Output the [X, Y] coordinate of the center of the cell containing the given text.  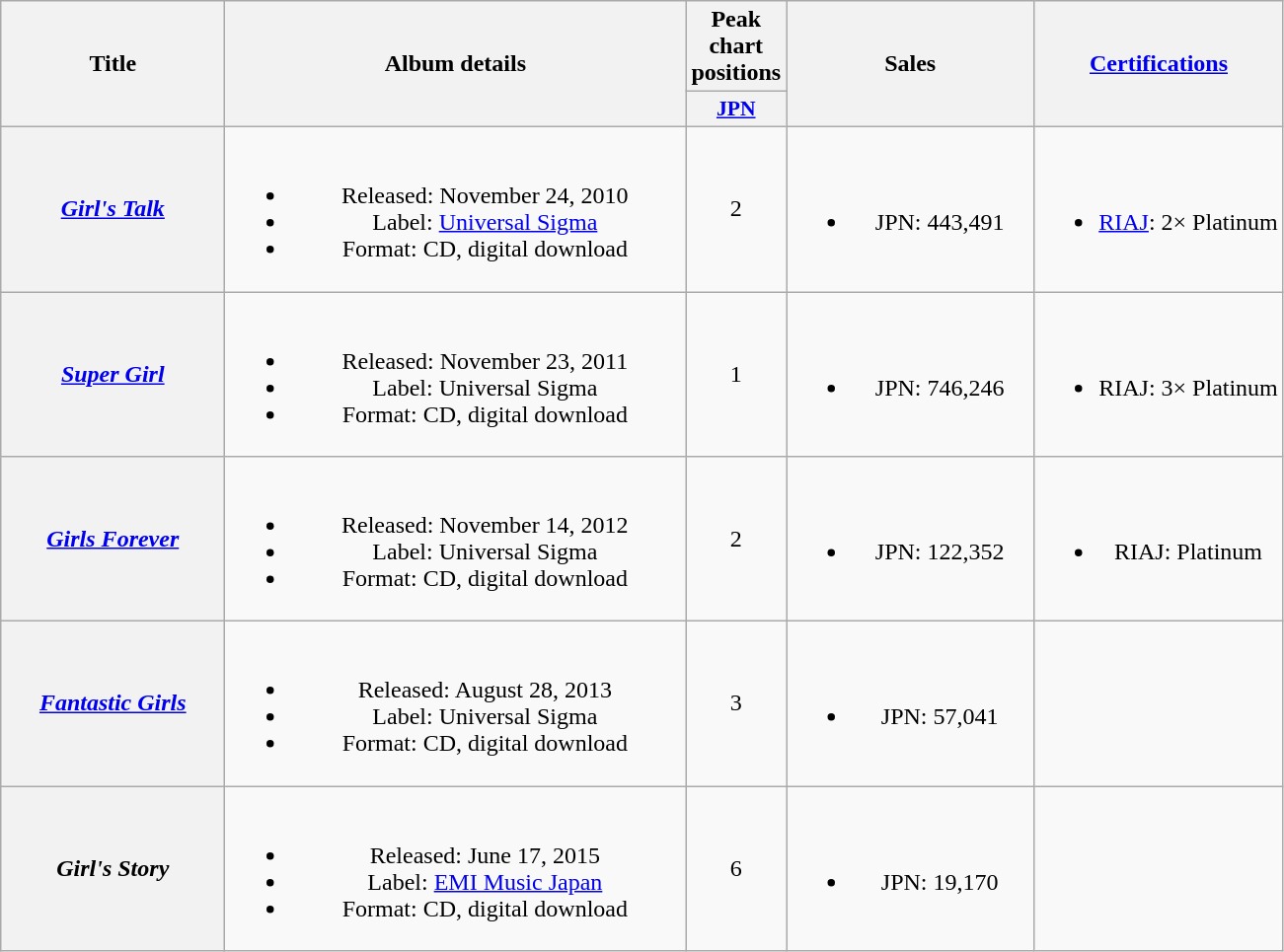
Certifications [1159, 64]
Released: August 28, 2013Label: Universal SigmaFormat: CD, digital download [456, 704]
RIAJ: 2× Platinum [1159, 209]
JPN: 746,246 [910, 375]
Album details [456, 64]
3 [736, 704]
Released: November 23, 2011Label: Universal SigmaFormat: CD, digital download [456, 375]
Girl's Talk [113, 209]
Released: June 17, 2015Label: EMI Music JapanFormat: CD, digital download [456, 868]
Girl's Story [113, 868]
Girls Forever [113, 539]
Sales [910, 64]
RIAJ: 3× Platinum [1159, 375]
Released: November 14, 2012Label: Universal SigmaFormat: CD, digital download [456, 539]
JPN: 443,491 [910, 209]
Super Girl [113, 375]
Title [113, 64]
JPN: 57,041 [910, 704]
1 [736, 375]
JPN: 122,352 [910, 539]
JPN: 19,170 [910, 868]
6 [736, 868]
Released: November 24, 2010Label: Universal SigmaFormat: CD, digital download [456, 209]
RIAJ: Platinum [1159, 539]
Peak chart positions [736, 46]
Fantastic Girls [113, 704]
JPN [736, 110]
